Detect which cell encompasses the target text, then output its (X, Y) center coordinate. 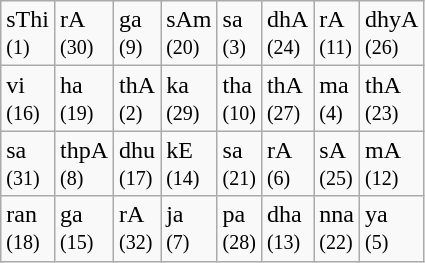
sa(31) (28, 164)
rA(6) (287, 164)
nna(22) (337, 228)
rA(30) (84, 34)
sA(25) (337, 164)
sThi(1) (28, 34)
thpA(8) (84, 164)
ma(4) (337, 98)
ya(5) (392, 228)
tha(10) (239, 98)
mA(12) (392, 164)
ran(18) (28, 228)
dhu(17) (138, 164)
ka(29) (189, 98)
thA(27) (287, 98)
dhA(24) (287, 34)
rA(11) (337, 34)
dhyA(26) (392, 34)
pa(28) (239, 228)
sa(3) (239, 34)
vi(16) (28, 98)
ja(7) (189, 228)
sAm(20) (189, 34)
thA(23) (392, 98)
ha(19) (84, 98)
ga(15) (84, 228)
dha(13) (287, 228)
kE(14) (189, 164)
sa(21) (239, 164)
thA(2) (138, 98)
rA(32) (138, 228)
ga(9) (138, 34)
